Find where the given text appears and provide that cell's center as [X, Y] coordinate. 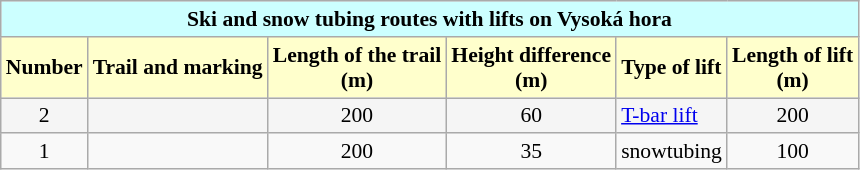
Ski and snow tubing routes with lifts on Vysoká hora [430, 19]
Type of lift [672, 68]
Length of lift(m) [792, 68]
35 [531, 152]
2 [44, 116]
Trail and marking [178, 68]
100 [792, 152]
snowtubing [672, 152]
Height difference(m) [531, 68]
Length of the trail(m) [358, 68]
T-bar lift [672, 116]
1 [44, 152]
60 [531, 116]
Number [44, 68]
